Determine the (X, Y) coordinate at the center of the cell enclosing the given text.  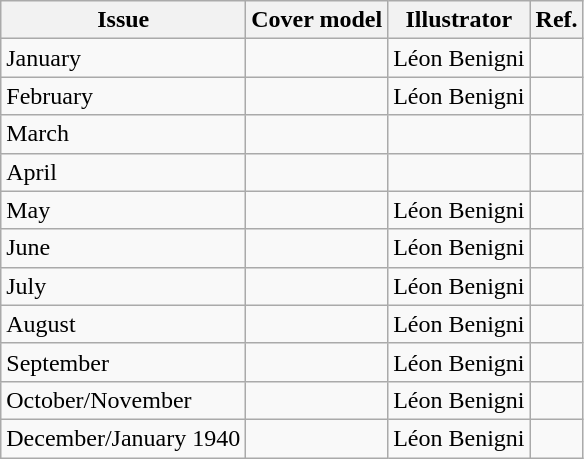
October/November (124, 400)
January (124, 58)
August (124, 324)
July (124, 286)
Illustrator (459, 20)
Cover model (317, 20)
December/January 1940 (124, 438)
May (124, 210)
June (124, 248)
Ref. (556, 20)
April (124, 172)
September (124, 362)
Issue (124, 20)
February (124, 96)
March (124, 134)
